Find where the given text appears and provide that cell's center as (X, Y) coordinate. 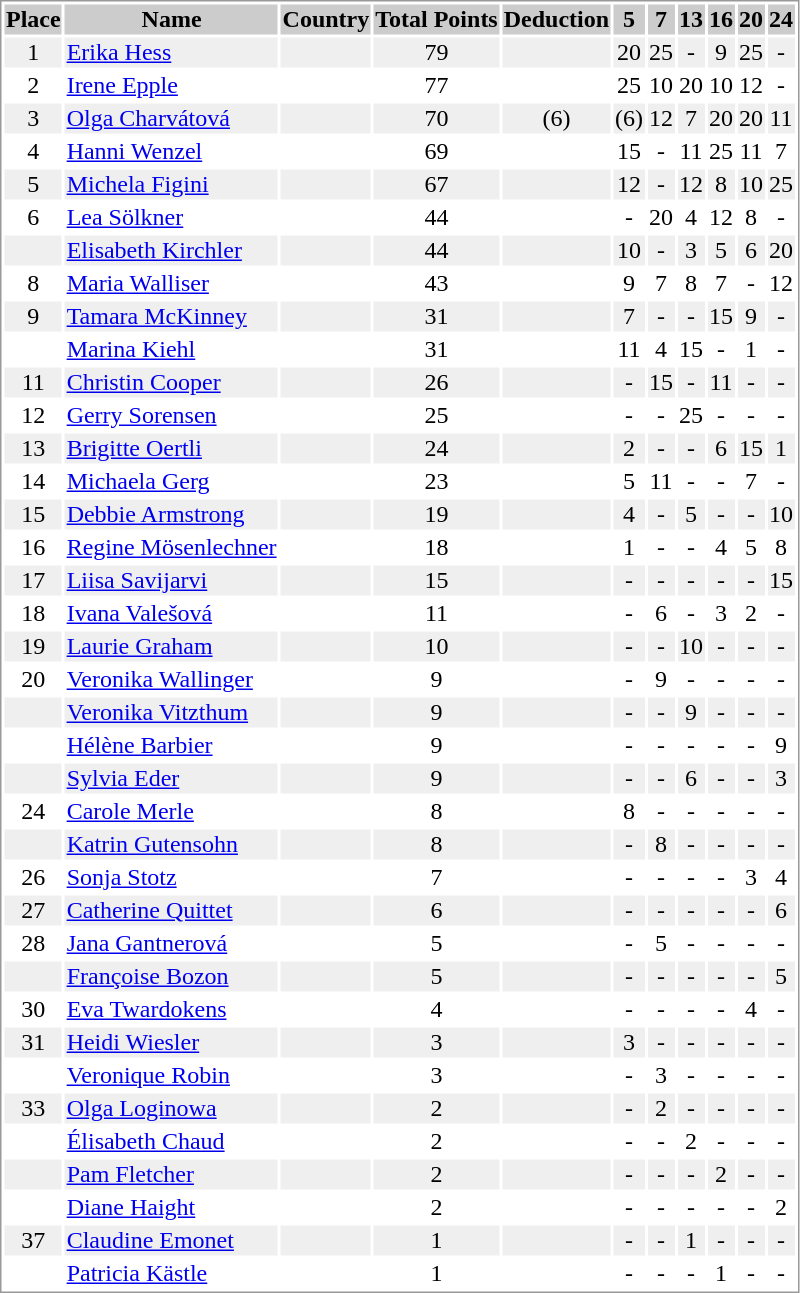
Total Points (436, 19)
70 (436, 119)
Erika Hess (172, 53)
Françoise Bozon (172, 977)
Brigitte Oertli (172, 449)
Christin Cooper (172, 383)
Maria Walliser (172, 283)
Carole Merle (172, 811)
28 (33, 943)
Olga Charvátová (172, 119)
Gerry Sorensen (172, 415)
33 (33, 1109)
Sonja Stotz (172, 877)
Claudine Emonet (172, 1241)
Name (172, 19)
23 (436, 481)
14 (33, 481)
Elisabeth Kirchler (172, 251)
Élisabeth Chaud (172, 1141)
Veronika Wallinger (172, 679)
Liisa Savijarvi (172, 581)
77 (436, 85)
37 (33, 1241)
Tamara McKinney (172, 317)
30 (33, 1009)
Eva Twardokens (172, 1009)
Michaela Gerg (172, 481)
Hélène Barbier (172, 745)
Catherine Quittet (172, 911)
Debbie Armstrong (172, 515)
27 (33, 911)
17 (33, 581)
Deduction (556, 19)
Hanni Wenzel (172, 151)
Irene Epple (172, 85)
Place (33, 19)
Michela Figini (172, 185)
Katrin Gutensohn (172, 845)
Country (326, 19)
Lea Sölkner (172, 217)
Veronika Vitzthum (172, 713)
67 (436, 185)
Jana Gantnerová (172, 943)
69 (436, 151)
Olga Loginowa (172, 1109)
Ivana Valešová (172, 613)
Patricia Kästle (172, 1273)
Laurie Graham (172, 647)
Veronique Robin (172, 1075)
Heidi Wiesler (172, 1043)
Marina Kiehl (172, 349)
Sylvia Eder (172, 779)
Diane Haight (172, 1207)
Regine Mösenlechner (172, 547)
Pam Fletcher (172, 1175)
79 (436, 53)
43 (436, 283)
